Determine the [x, y] coordinate at the center of the cell enclosing the given text.  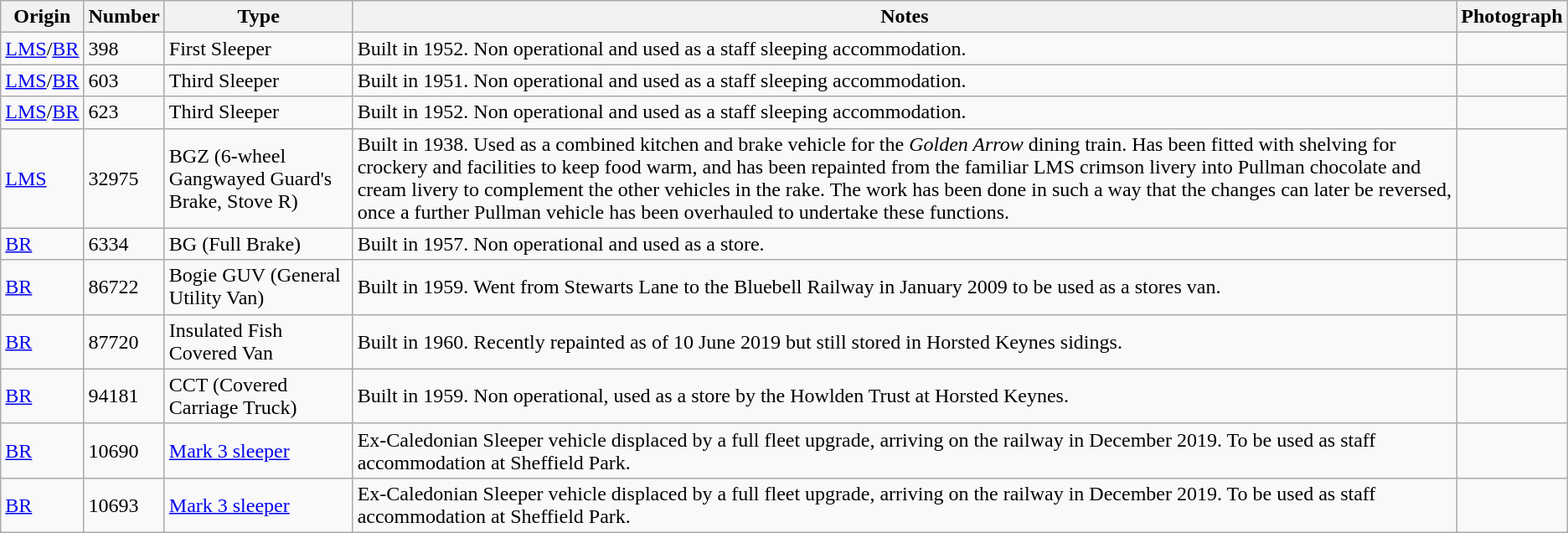
603 [124, 80]
Built in 1957. Non operational and used as a store. [905, 244]
Notes [905, 17]
86722 [124, 287]
Built in 1951. Non operational and used as a staff sleeping accommodation. [905, 80]
10693 [124, 505]
Insulated Fish Covered Van [258, 342]
LMS [42, 178]
10690 [124, 451]
Bogie GUV (General Utility Van) [258, 287]
Built in 1959. Went from Stewarts Lane to the Bluebell Railway in January 2009 to be used as a stores van. [905, 287]
6334 [124, 244]
Built in 1959. Non operational, used as a store by the Howlden Trust at Horsted Keynes. [905, 396]
CCT (Covered Carriage Truck) [258, 396]
Number [124, 17]
Type [258, 17]
32975 [124, 178]
First Sleeper [258, 49]
BGZ (6-wheel Gangwayed Guard's Brake, Stove R) [258, 178]
623 [124, 112]
398 [124, 49]
Origin [42, 17]
Built in 1960. Recently repainted as of 10 June 2019 but still stored in Horsted Keynes sidings. [905, 342]
Photograph [1512, 17]
BG (Full Brake) [258, 244]
87720 [124, 342]
94181 [124, 396]
